Search for the cell housing the specified text and yield its (x, y) center coordinate. 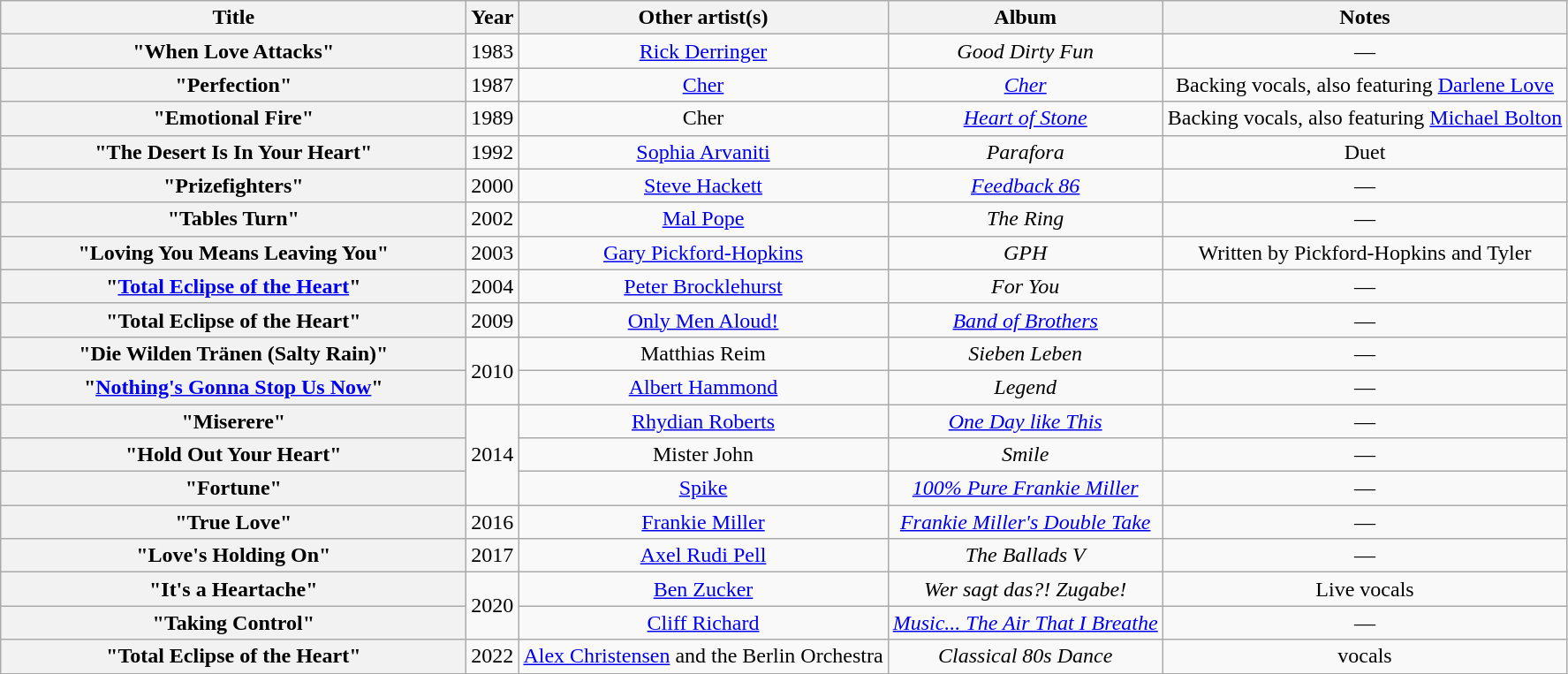
Band of Brothers (1025, 320)
Frankie Miller (703, 522)
Legend (1025, 387)
2016 (493, 522)
Only Men Aloud! (703, 320)
GPH (1025, 253)
Peter Brocklehurst (703, 286)
2003 (493, 253)
One Day like This (1025, 421)
"Hold Out Your Heart" (233, 455)
Steve Hackett (703, 186)
Backing vocals, also featuring Michael Bolton (1365, 118)
"True Love" (233, 522)
Other artist(s) (703, 18)
"Nothing's Gonna Stop Us Now" (233, 387)
Sophia Arvaniti (703, 152)
Good Dirty Fun (1025, 51)
Notes (1365, 18)
"It's a Heartache" (233, 589)
The Ballads V (1025, 556)
Year (493, 18)
Mal Pope (703, 219)
2020 (493, 606)
Frankie Miller's Double Take (1025, 522)
"The Desert Is In Your Heart" (233, 152)
Feedback 86 (1025, 186)
"Taking Control" (233, 623)
Live vocals (1365, 589)
Music... The Air That I Breathe (1025, 623)
"Die Wilden Tränen (Salty Rain)" (233, 353)
"Tables Turn" (233, 219)
Gary Pickford-Hopkins (703, 253)
2014 (493, 455)
Parafora (1025, 152)
1989 (493, 118)
vocals (1365, 656)
2009 (493, 320)
"When Love Attacks" (233, 51)
For You (1025, 286)
Matthias Reim (703, 353)
Title (233, 18)
Album (1025, 18)
1987 (493, 85)
1983 (493, 51)
Sieben Leben (1025, 353)
"Fortune" (233, 488)
"Prizefighters" (233, 186)
2004 (493, 286)
Classical 80s Dance (1025, 656)
Alex Christensen and the Berlin Orchestra (703, 656)
Spike (703, 488)
Axel Rudi Pell (703, 556)
2017 (493, 556)
Heart of Stone (1025, 118)
2022 (493, 656)
"Perfection" (233, 85)
Rick Derringer (703, 51)
"Miserere" (233, 421)
Albert Hammond (703, 387)
Written by Pickford-Hopkins and Tyler (1365, 253)
The Ring (1025, 219)
Wer sagt das?! Zugabe! (1025, 589)
2000 (493, 186)
2010 (493, 370)
"Love's Holding On" (233, 556)
"Loving You Means Leaving You" (233, 253)
2002 (493, 219)
Smile (1025, 455)
Backing vocals, also featuring Darlene Love (1365, 85)
Ben Zucker (703, 589)
Cliff Richard (703, 623)
1992 (493, 152)
"Emotional Fire" (233, 118)
Duet (1365, 152)
100% Pure Frankie Miller (1025, 488)
Mister John (703, 455)
Rhydian Roberts (703, 421)
